Scan for the cell matching the given text and deliver its (X, Y) coordinate at center. 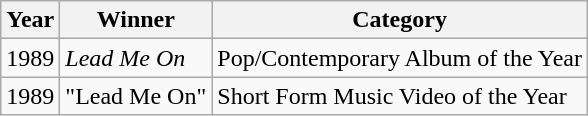
Short Form Music Video of the Year (400, 96)
Pop/Contemporary Album of the Year (400, 58)
Lead Me On (136, 58)
Year (30, 20)
Category (400, 20)
Winner (136, 20)
"Lead Me On" (136, 96)
